Detect which cell encompasses the target text, then output its (X, Y) center coordinate. 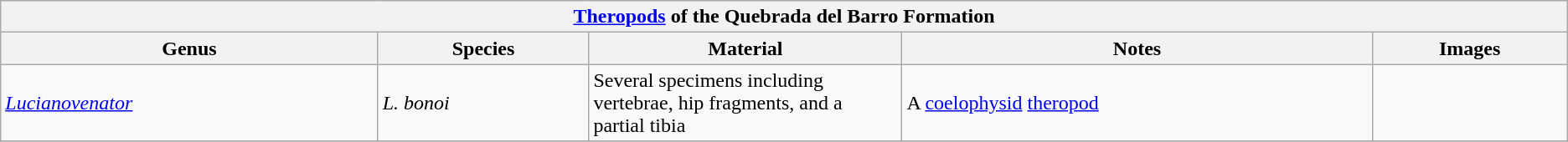
Several specimens including vertebrae, hip fragments, and a partial tibia (745, 103)
Species (483, 48)
Genus (189, 48)
Notes (1137, 48)
A coelophysid theropod (1137, 103)
Theropods of the Quebrada del Barro Formation (784, 17)
L. bonoi (483, 103)
Material (745, 48)
Images (1469, 48)
Lucianovenator (189, 103)
